Search for the cell housing the specified text and yield its (x, y) center coordinate. 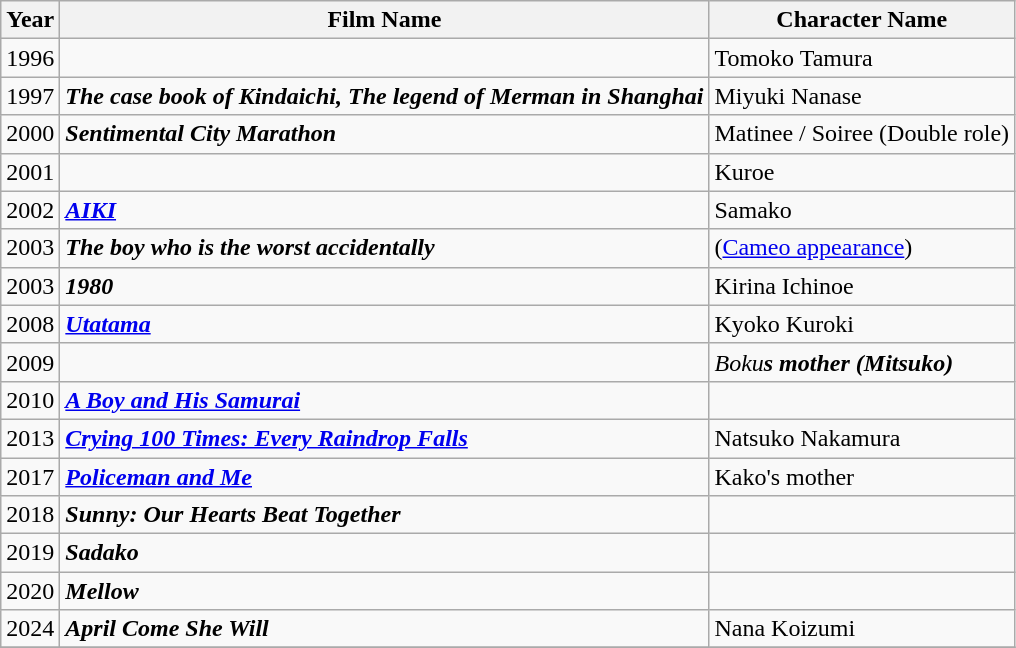
Sadako (384, 553)
2009 (30, 362)
Nana Koizumi (862, 629)
Kuroe (862, 172)
Utatama (384, 324)
2017 (30, 477)
1997 (30, 96)
Miyuki Nanase (862, 96)
Character Name (862, 20)
Kirina Ichinoe (862, 286)
1996 (30, 58)
Kyoko Kuroki (862, 324)
Sunny: Our Hearts Beat Together (384, 515)
1980 (384, 286)
2013 (30, 438)
Sentimental City Marathon (384, 134)
2010 (30, 400)
2024 (30, 629)
April Come She Will (384, 629)
Film Name (384, 20)
The boy who is the worst accidentally (384, 248)
Matinee / Soiree (Double role) (862, 134)
Kako's mother (862, 477)
2020 (30, 591)
Policeman and Me (384, 477)
The case book of Kindaichi, The legend of Merman in Shanghai (384, 96)
Mellow (384, 591)
2000 (30, 134)
2008 (30, 324)
Bokus mother (Mitsuko) (862, 362)
2001 (30, 172)
Tomoko Tamura (862, 58)
AIKI (384, 210)
(Cameo appearance) (862, 248)
Samako (862, 210)
Crying 100 Times: Every Raindrop Falls (384, 438)
A Boy and His Samurai (384, 400)
2019 (30, 553)
2018 (30, 515)
2002 (30, 210)
Year (30, 20)
Natsuko Nakamura (862, 438)
